Find where the given text appears and provide that cell's center as [X, Y] coordinate. 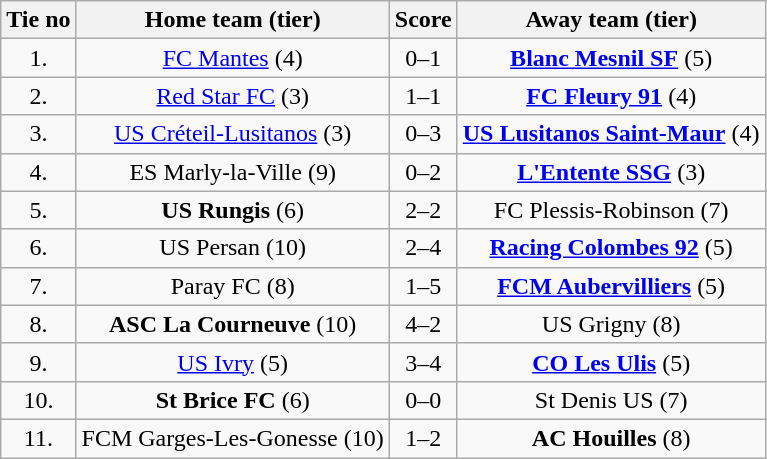
CO Les Ulis (5) [611, 362]
Score [423, 20]
FC Fleury 91 (4) [611, 96]
US Grigny (8) [611, 324]
0–2 [423, 172]
US Ivry (5) [232, 362]
0–1 [423, 58]
Paray FC (8) [232, 286]
2. [38, 96]
US Créteil-Lusitanos (3) [232, 134]
3. [38, 134]
ASC La Courneuve (10) [232, 324]
Racing Colombes 92 (5) [611, 248]
3–4 [423, 362]
2–4 [423, 248]
1–1 [423, 96]
1–5 [423, 286]
ES Marly-la-Ville (9) [232, 172]
1–2 [423, 438]
Blanc Mesnil SF (5) [611, 58]
Red Star FC (3) [232, 96]
Away team (tier) [611, 20]
St Brice FC (6) [232, 400]
7. [38, 286]
8. [38, 324]
4–2 [423, 324]
10. [38, 400]
AC Houilles (8) [611, 438]
5. [38, 210]
0–0 [423, 400]
L'Entente SSG (3) [611, 172]
US Persan (10) [232, 248]
Home team (tier) [232, 20]
6. [38, 248]
1. [38, 58]
2–2 [423, 210]
US Lusitanos Saint-Maur (4) [611, 134]
4. [38, 172]
Tie no [38, 20]
11. [38, 438]
FCM Aubervilliers (5) [611, 286]
FCM Garges-Les-Gonesse (10) [232, 438]
US Rungis (6) [232, 210]
FC Plessis-Robinson (7) [611, 210]
St Denis US (7) [611, 400]
9. [38, 362]
0–3 [423, 134]
FC Mantes (4) [232, 58]
